From the cell containing the given text, extract its center point as (X, Y) coordinate. 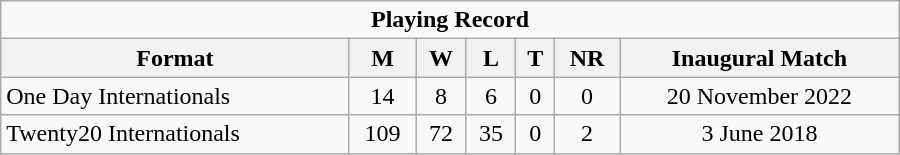
NR (588, 58)
One Day Internationals (175, 96)
Twenty20 Internationals (175, 134)
L (491, 58)
72 (441, 134)
35 (491, 134)
6 (491, 96)
T (536, 58)
2 (588, 134)
14 (382, 96)
20 November 2022 (760, 96)
3 June 2018 (760, 134)
M (382, 58)
Playing Record (450, 20)
109 (382, 134)
8 (441, 96)
Inaugural Match (760, 58)
Format (175, 58)
W (441, 58)
